Output the (x, y) coordinate of the center of the cell containing the given text.  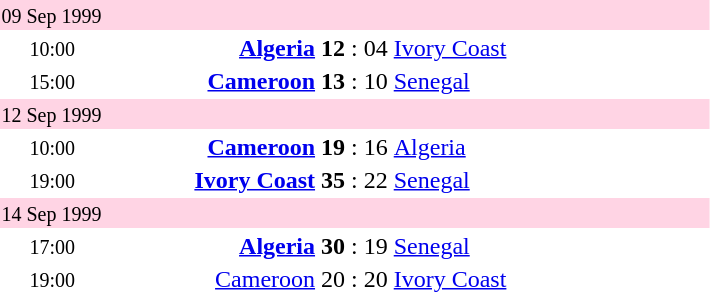
19 : 16 (355, 147)
14 Sep 1999 (354, 213)
12 Sep 1999 (354, 114)
35 : 22 (355, 180)
13 : 10 (355, 81)
19:00 (52, 180)
17:00 (52, 246)
30 : 19 (355, 246)
09 Sep 1999 (354, 15)
12 : 04 (355, 48)
15:00 (52, 81)
